Extract the [x, y] coordinate from the center of the cell holding the provided text.  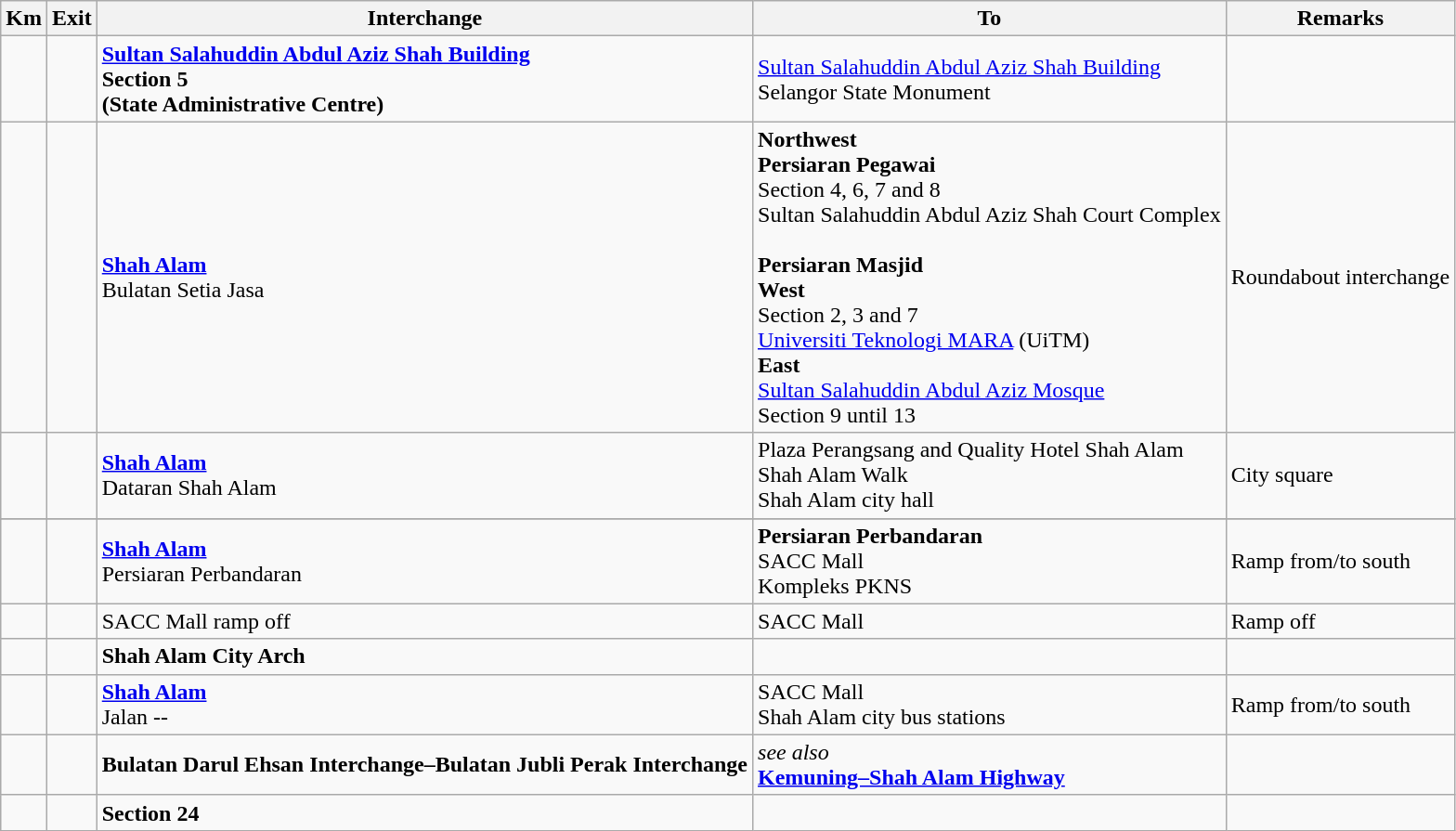
see also Kemuning–Shah Alam Highway [990, 765]
Sultan Salahuddin Abdul Aziz Shah BuildingSelangor State Monument [990, 79]
Section 24 [424, 812]
Exit [71, 19]
Sultan Salahuddin Abdul Aziz Shah BuildingSection 5(State Administrative Centre) [424, 79]
Shah AlamBulatan Setia Jasa [424, 277]
Shah AlamJalan -- [424, 704]
Persiaran PerbandaranSACC MallKompleks PKNS [990, 561]
Km [24, 19]
City square [1340, 475]
Remarks [1340, 19]
Shah AlamDataran Shah Alam [424, 475]
Ramp off [1340, 621]
Shah Alam City Arch [424, 656]
Shah AlamPersiaran Perbandaran [424, 561]
Plaza Perangsang and Quality Hotel Shah AlamShah Alam WalkShah Alam city hall [990, 475]
SACC Mall [990, 621]
Bulatan Darul Ehsan Interchange–Bulatan Jubli Perak Interchange [424, 765]
To [990, 19]
SACC Mall ramp off [424, 621]
Roundabout interchange [1340, 277]
Interchange [424, 19]
SACC MallShah Alam city bus stations [990, 704]
